Detect which cell encompasses the target text, then output its (x, y) center coordinate. 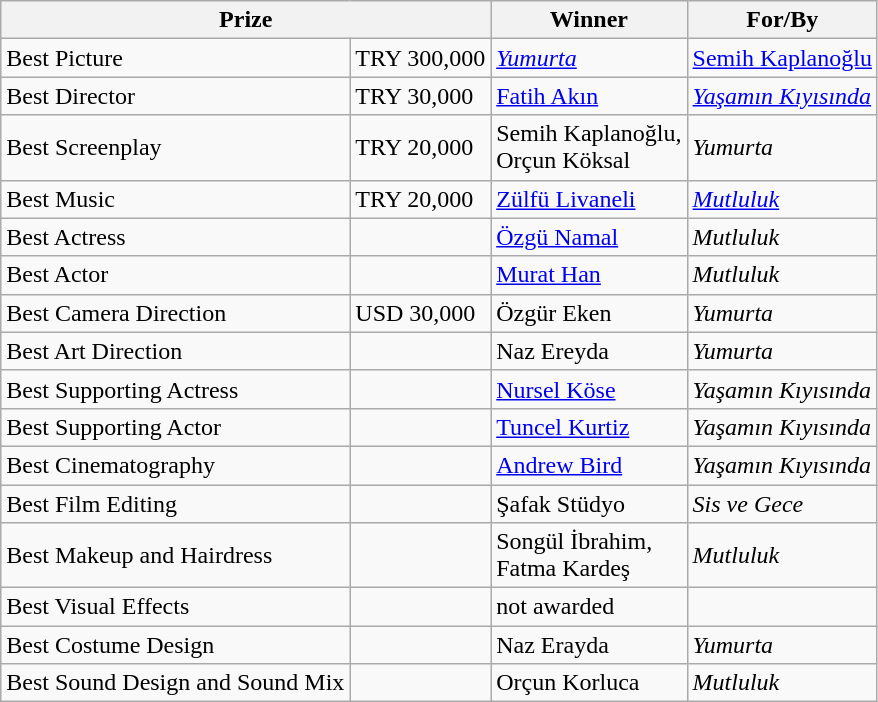
Andrew Bird (589, 465)
Sis ve Gece (782, 503)
Semih Kaplanoğlu,Orçun Köksal (589, 148)
TRY 30,000 (420, 96)
For/By (782, 20)
Best Camera Direction (176, 313)
Best Actor (176, 275)
Nursel Köse (589, 389)
Best Art Direction (176, 351)
Best Costume Design (176, 645)
Best Makeup and Hairdress (176, 556)
USD 30,000 (420, 313)
Zülfü Livaneli (589, 199)
Semih Kaplanoğlu (782, 58)
Best Actress (176, 237)
Özgü Namal (589, 237)
Best Cinematography (176, 465)
Songül İbrahim,Fatma Kardeş (589, 556)
Orçun Korluca (589, 683)
Best Film Editing (176, 503)
Best Supporting Actor (176, 427)
Best Sound Design and Sound Mix (176, 683)
Best Music (176, 199)
Özgür Eken (589, 313)
Best Picture (176, 58)
Naz Ereyda (589, 351)
not awarded (589, 607)
Best Supporting Actress (176, 389)
Best Visual Effects (176, 607)
Şafak Stüdyo (589, 503)
TRY 300,000 (420, 58)
Fatih Akın (589, 96)
Best Screenplay (176, 148)
Tuncel Kurtiz (589, 427)
Winner (589, 20)
Murat Han (589, 275)
Prize (246, 20)
Naz Erayda (589, 645)
Best Director (176, 96)
